Provide the [x, y] coordinate of the cell's center where the given text is located.  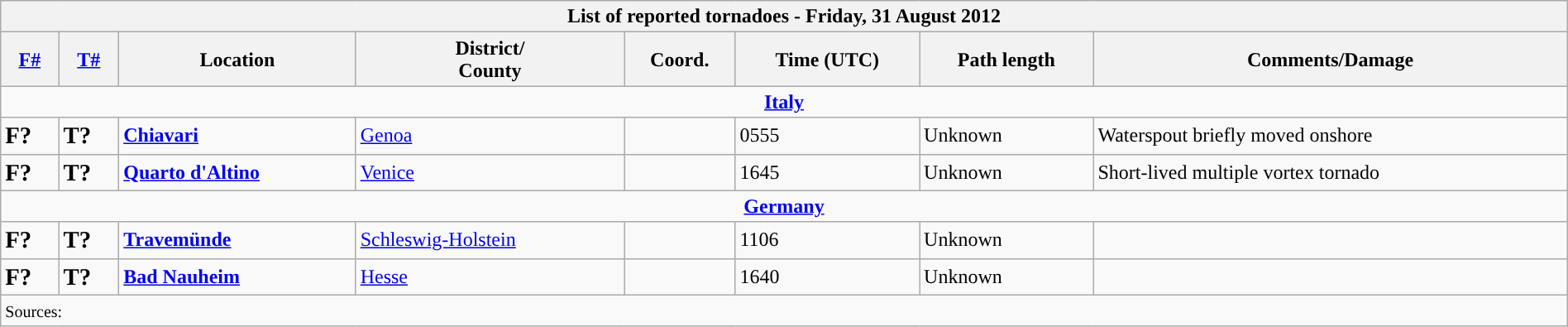
0555 [827, 136]
Italy [784, 102]
Germany [784, 206]
District/County [490, 60]
Sources: [784, 310]
Path length [1006, 60]
Hesse [490, 277]
F# [30, 60]
Waterspout briefly moved onshore [1330, 136]
Coord. [680, 60]
1640 [827, 277]
Venice [490, 172]
Quarto d'Altino [237, 172]
Chiavari [237, 136]
Schleswig-Holstein [490, 240]
Travemünde [237, 240]
T# [89, 60]
Time (UTC) [827, 60]
Genoa [490, 136]
1106 [827, 240]
1645 [827, 172]
Short-lived multiple vortex tornado [1330, 172]
List of reported tornadoes - Friday, 31 August 2012 [784, 17]
Bad Nauheim [237, 277]
Comments/Damage [1330, 60]
Location [237, 60]
